For the text-containing cell, return its midpoint in (X, Y) coordinate format. 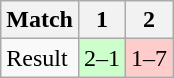
1–7 (150, 58)
2–1 (102, 58)
Match (40, 20)
Result (40, 58)
2 (150, 20)
1 (102, 20)
